Return the (X, Y) coordinate for the center point of the cell that contains the specified text.  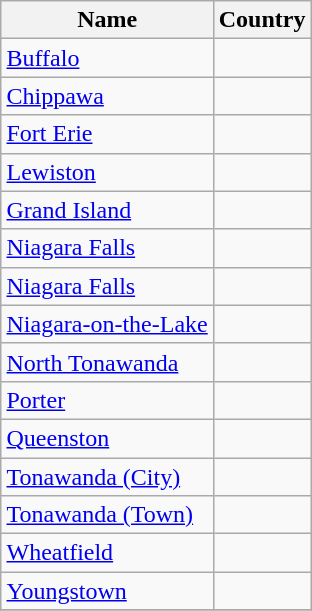
Youngstown (107, 591)
Lewiston (107, 172)
Grand Island (107, 210)
Queenston (107, 438)
Tonawanda (Town) (107, 515)
Country (262, 20)
Wheatfield (107, 553)
Name (107, 20)
Chippawa (107, 96)
North Tonawanda (107, 362)
Niagara-on-the-Lake (107, 324)
Fort Erie (107, 134)
Tonawanda (City) (107, 477)
Buffalo (107, 58)
Porter (107, 400)
